Return the [X, Y] coordinate for the center point of the cell that contains the specified text.  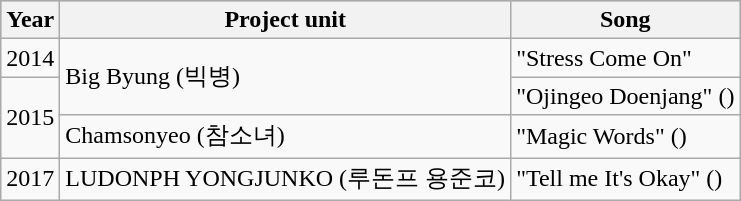
2017 [30, 180]
"Stress Come On" [626, 58]
"Tell me It's Okay" () [626, 180]
"Magic Words" () [626, 136]
"Ojingeo Doenjang" () [626, 96]
2015 [30, 118]
2014 [30, 58]
Year [30, 20]
Song [626, 20]
Project unit [286, 20]
LUDONPH YONGJUNKO (루돈프 용준코) [286, 180]
Big Byung (빅병) [286, 77]
Chamsonyeo (참소녀) [286, 136]
